Search for the cell housing the specified text and yield its [X, Y] center coordinate. 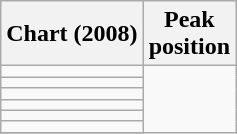
Chart (2008) [72, 34]
Peakposition [189, 34]
